Extract the [X, Y] coordinate from the center of the cell holding the provided text.  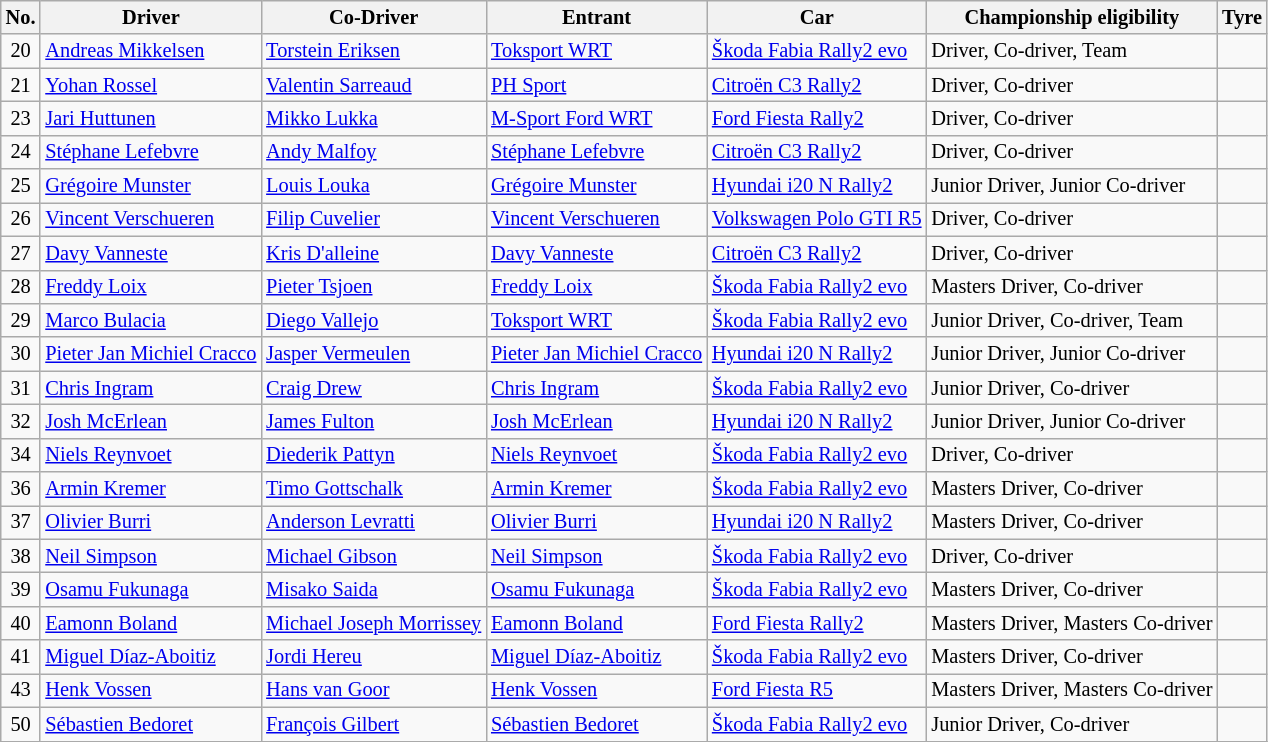
Timo Gottschalk [374, 489]
31 [21, 388]
Craig Drew [374, 388]
Louis Louka [374, 186]
Mikko Lukka [374, 118]
34 [21, 455]
Andy Malfoy [374, 152]
Driver [150, 17]
Jari Huttunen [150, 118]
Diego Vallejo [374, 320]
40 [21, 623]
23 [21, 118]
50 [21, 724]
Co-Driver [374, 17]
32 [21, 421]
Diederik Pattyn [374, 455]
28 [21, 287]
Tyre [1242, 17]
Pieter Tsjoen [374, 287]
Car [816, 17]
Valentin Sarreaud [374, 85]
Anderson Levratti [374, 522]
24 [21, 152]
Driver, Co-driver, Team [1072, 51]
30 [21, 354]
29 [21, 320]
PH Sport [596, 85]
36 [21, 489]
Kris D'alleine [374, 253]
39 [21, 589]
No. [21, 17]
Michael Gibson [374, 556]
20 [21, 51]
41 [21, 657]
27 [21, 253]
Andreas Mikkelsen [150, 51]
Filip Cuvelier [374, 219]
Junior Driver, Co-driver, Team [1072, 320]
Entrant [596, 17]
Michael Joseph Morrissey [374, 623]
Volkswagen Polo GTI R5 [816, 219]
Ford Fiesta R5 [816, 690]
37 [21, 522]
26 [21, 219]
25 [21, 186]
Torstein Eriksen [374, 51]
21 [21, 85]
38 [21, 556]
M-Sport Ford WRT [596, 118]
James Fulton [374, 421]
Marco Bulacia [150, 320]
43 [21, 690]
Misako Saida [374, 589]
Jasper Vermeulen [374, 354]
François Gilbert [374, 724]
Jordi Hereu [374, 657]
Hans van Goor [374, 690]
Yohan Rossel [150, 85]
Championship eligibility [1072, 17]
